Capture the cell that displays the provided text and extract its (x, y) central coordinate. 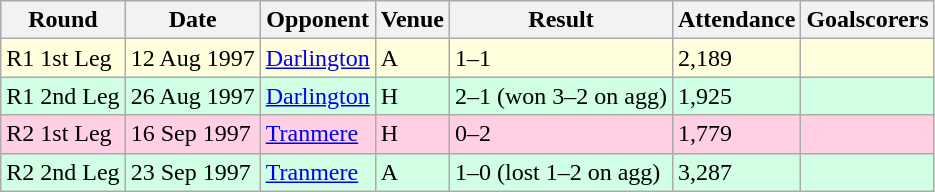
Goalscorers (868, 20)
2–1 (won 3–2 on agg) (560, 96)
R1 2nd Leg (63, 96)
1,925 (736, 96)
Attendance (736, 20)
16 Sep 1997 (192, 134)
2,189 (736, 58)
Result (560, 20)
R2 2nd Leg (63, 172)
3,287 (736, 172)
Opponent (318, 20)
12 Aug 1997 (192, 58)
R2 1st Leg (63, 134)
Venue (412, 20)
Date (192, 20)
R1 1st Leg (63, 58)
Round (63, 20)
0–2 (560, 134)
23 Sep 1997 (192, 172)
26 Aug 1997 (192, 96)
1,779 (736, 134)
1–0 (lost 1–2 on agg) (560, 172)
1–1 (560, 58)
